Identify which cell holds the provided text, then report its [X, Y] central coordinate. 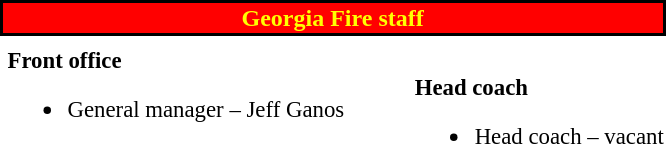
Georgia Fire staff [332, 18]
